Capture the cell that displays the provided text and extract its (X, Y) central coordinate. 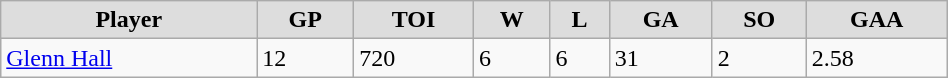
SO (759, 20)
GAA (876, 20)
Player (129, 20)
Glenn Hall (129, 58)
720 (414, 58)
2.58 (876, 58)
W (512, 20)
TOI (414, 20)
GP (306, 20)
L (580, 20)
GA (660, 20)
12 (306, 58)
2 (759, 58)
31 (660, 58)
